Find where the given text appears and provide that cell's center as (x, y) coordinate. 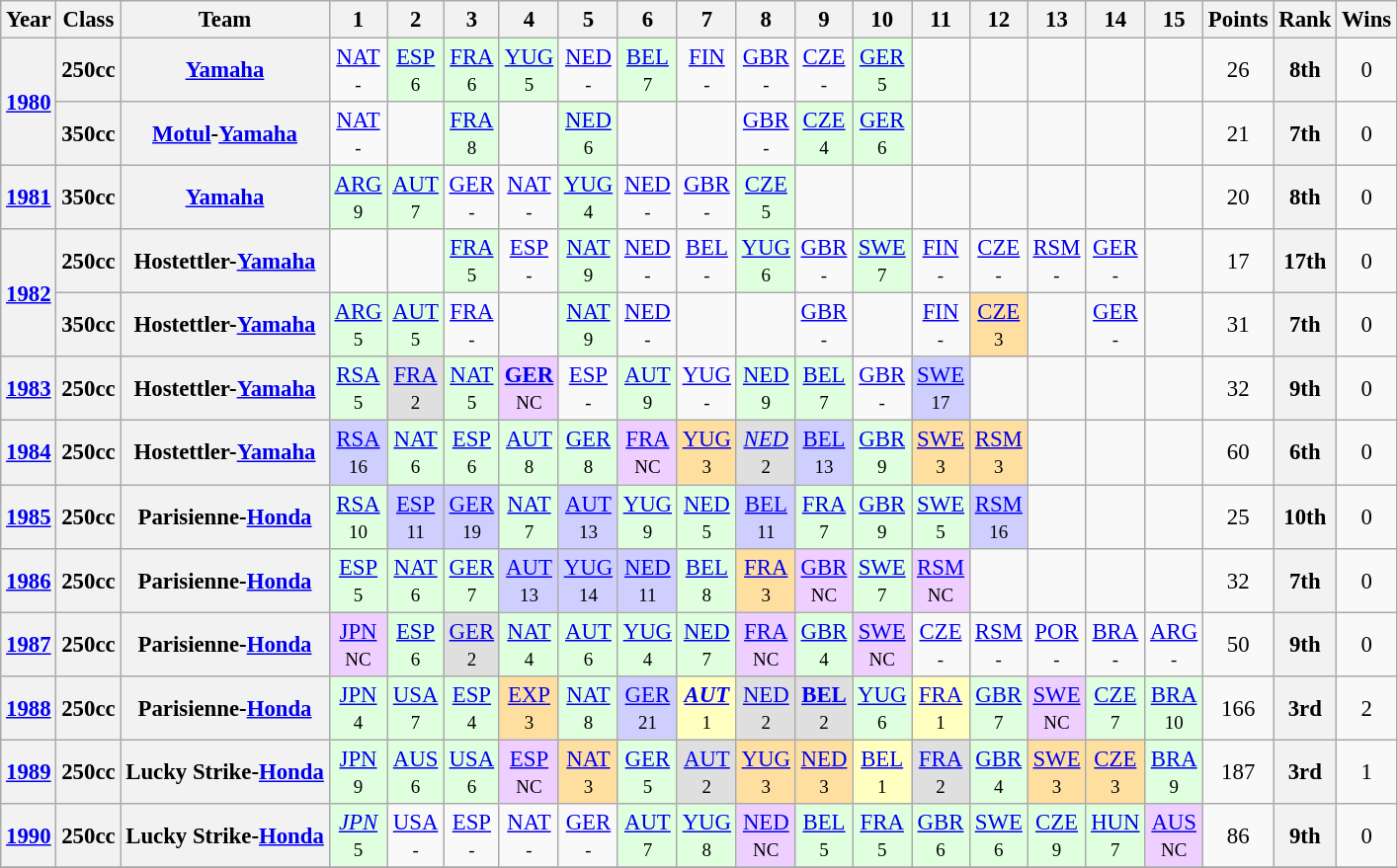
14 (1115, 20)
11 (941, 20)
BEL5 (824, 835)
1987 (29, 644)
BEL13 (824, 452)
NED9 (766, 389)
CZE4 (824, 134)
31 (1239, 326)
GER2 (471, 644)
SWE17 (941, 389)
GER8 (588, 452)
RSMNC (941, 581)
1984 (29, 452)
1980 (29, 103)
GER7 (471, 581)
1981 (29, 197)
BRA- (1115, 644)
NEDNC (766, 835)
SWE6 (998, 835)
17th (1305, 261)
ARG- (1174, 644)
NED7 (706, 644)
BEL2 (824, 707)
6 (647, 20)
187 (1239, 772)
RSM16 (998, 517)
21 (1239, 134)
50 (1239, 644)
JPN9 (358, 772)
FRA7 (824, 517)
1983 (29, 389)
YUG5 (529, 71)
NED6 (588, 134)
15 (1174, 20)
Points (1239, 20)
Motul-Yamaha (225, 134)
GBR6 (941, 835)
1986 (29, 581)
GER6 (882, 134)
YUG8 (706, 835)
ESP11 (415, 517)
FRA6 (471, 71)
AUT5 (415, 326)
Rank (1305, 20)
BRA10 (1174, 707)
86 (1239, 835)
YUG14 (588, 581)
Year (29, 20)
AUSNC (1174, 835)
HUN7 (1115, 835)
CZE9 (1057, 835)
6th (1305, 452)
5 (588, 20)
JPNNC (358, 644)
POR- (1057, 644)
JPN5 (358, 835)
1985 (29, 517)
13 (1057, 20)
4 (529, 20)
GBRNC (824, 581)
FRA3 (766, 581)
CZE7 (1115, 707)
8 (766, 20)
BEL1 (882, 772)
RSA16 (358, 452)
Class (89, 20)
17 (1239, 261)
CZE5 (766, 197)
FRA- (471, 326)
166 (1239, 707)
USA6 (471, 772)
AUT9 (647, 389)
1990 (29, 835)
9 (824, 20)
NAT4 (529, 644)
10th (1305, 517)
RSA5 (358, 389)
RSA10 (358, 517)
BEL- (706, 261)
BEL11 (766, 517)
60 (1239, 452)
GER19 (471, 517)
1989 (29, 772)
FRA8 (471, 134)
AUT1 (706, 707)
GBR7 (998, 707)
26 (1239, 71)
EXP3 (529, 707)
NAT3 (588, 772)
NAT5 (471, 389)
1982 (29, 292)
ARG5 (358, 326)
NAT8 (588, 707)
10 (882, 20)
FRA1 (941, 707)
AUT8 (529, 452)
NED5 (706, 517)
BEL8 (706, 581)
JPN4 (358, 707)
RSM3 (998, 452)
ESPNC (529, 772)
YUG- (706, 389)
NED3 (824, 772)
GERNC (529, 389)
NED11 (647, 581)
GER21 (647, 707)
BRA9 (1174, 772)
Wins (1367, 20)
25 (1239, 517)
ARG9 (358, 197)
AUT6 (588, 644)
Team (225, 20)
ESP5 (358, 581)
USA- (415, 835)
AUS6 (415, 772)
3 (471, 20)
12 (998, 20)
USA7 (415, 707)
YUG9 (647, 517)
AUT2 (706, 772)
7 (706, 20)
1988 (29, 707)
20 (1239, 197)
ESP4 (471, 707)
SWE5 (941, 517)
NAT7 (529, 517)
